Search for the cell housing the specified text and yield its (x, y) center coordinate. 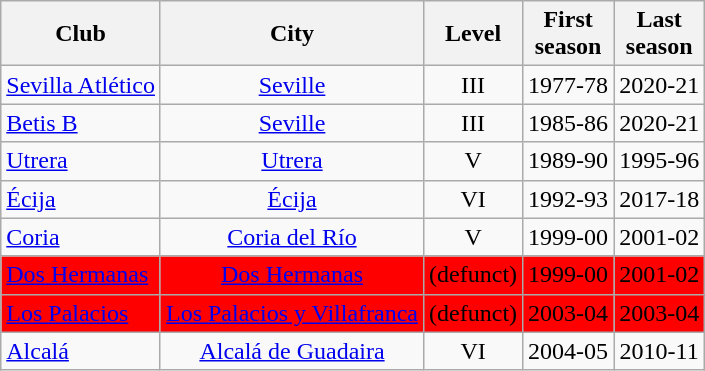
1985-86 (568, 123)
Coria del Río (292, 237)
Betis B (81, 123)
Sevilla Atlético (81, 85)
Club (81, 34)
1989-90 (568, 161)
2017-18 (660, 199)
Level (474, 34)
2010-11 (660, 351)
City (292, 34)
Los Palacios (81, 313)
Alcalá de Guadaira (292, 351)
Coria (81, 237)
1977-78 (568, 85)
Los Palacios y Villafranca (292, 313)
2004-05 (568, 351)
Lastseason (660, 34)
Alcalá (81, 351)
Firstseason (568, 34)
1992-93 (568, 199)
1995-96 (660, 161)
